Locate the cell with the specified text and output its [x, y] center coordinate. 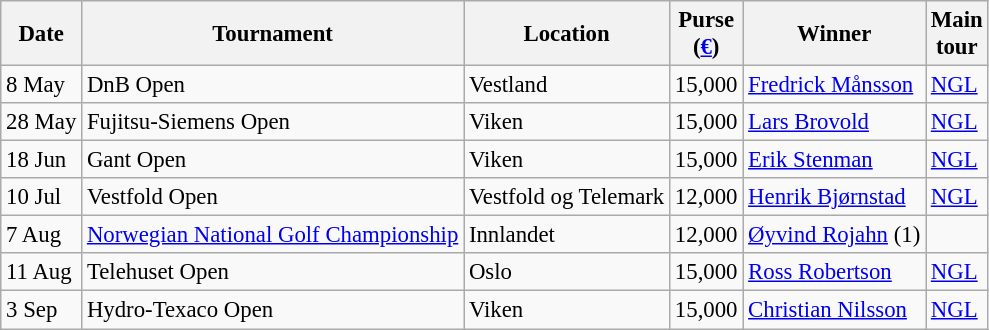
Lars Brovold [834, 122]
Øyvind Rojahn (1) [834, 235]
Norwegian National Golf Championship [273, 235]
Fredrick Månsson [834, 85]
Telehuset Open [273, 273]
Tournament [273, 34]
Christian Nilsson [834, 310]
3 Sep [42, 310]
Maintour [958, 34]
Gant Open [273, 160]
Erik Stenman [834, 160]
11 Aug [42, 273]
7 Aug [42, 235]
18 Jun [42, 160]
8 May [42, 85]
DnB Open [273, 85]
Oslo [567, 273]
28 May [42, 122]
Vestland [567, 85]
Location [567, 34]
Fujitsu-Siemens Open [273, 122]
Henrik Bjørnstad [834, 197]
Ross Robertson [834, 273]
Date [42, 34]
Innlandet [567, 235]
Vestfold Open [273, 197]
10 Jul [42, 197]
Vestfold og Telemark [567, 197]
Hydro-Texaco Open [273, 310]
Purse(€) [706, 34]
Winner [834, 34]
